Locate the cell with the specified text and output its (x, y) center coordinate. 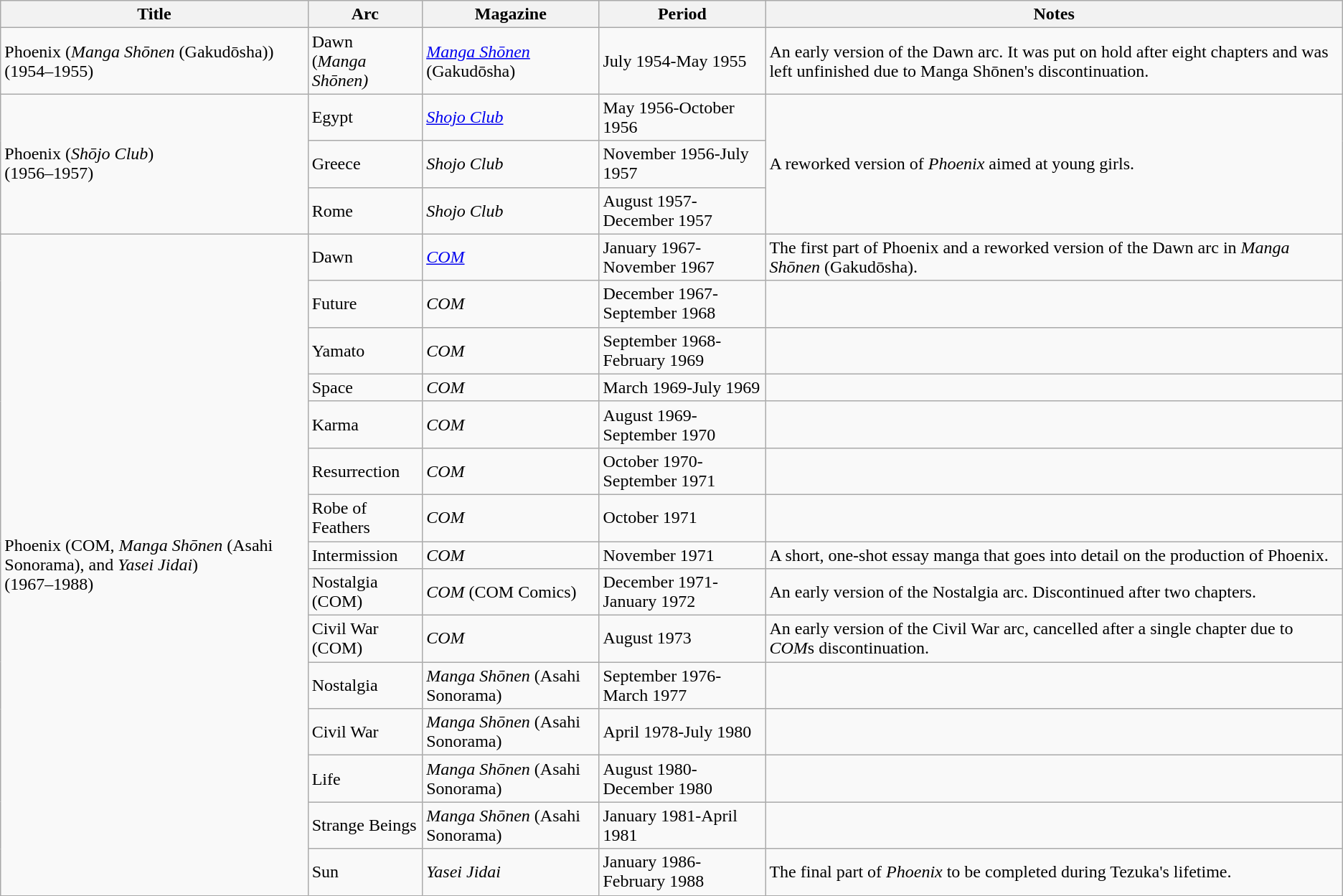
Civil War (COM) (365, 638)
Karma (365, 425)
August 1973 (682, 638)
October 1971 (682, 518)
Arc (365, 14)
An early version of the Dawn arc. It was put on hold after eight chapters and was left unfinished due to Manga Shōnen's discontinuation. (1054, 61)
Phoenix (Shōjo Club)(1956–1957) (154, 164)
An early version of the Nostalgia arc. Discontinued after two chapters. (1054, 593)
January 1986- February 1988 (682, 872)
September 1976-March 1977 (682, 686)
Robe of Feathers (365, 518)
Nostalgia (365, 686)
April 1978-July 1980 (682, 732)
Greece (365, 164)
Phoenix (Manga Shōnen (Gakudōsha))(1954–1955) (154, 61)
Resurrection (365, 471)
March 1969-July 1969 (682, 387)
Yasei Jidai (511, 872)
October 1970-September 1971 (682, 471)
Rome (365, 211)
Period (682, 14)
A short, one-shot essay manga that goes into detail on the production of Phoenix. (1054, 555)
COM (COM Comics) (511, 593)
Notes (1054, 14)
August 1957-December 1957 (682, 211)
January 1967-November 1967 (682, 257)
Life (365, 779)
January 1981-April 1981 (682, 825)
Dawn(Manga Shōnen) (365, 61)
December 1967-September 1968 (682, 304)
November 1971 (682, 555)
Nostalgia (COM) (365, 593)
August 1980-December 1980 (682, 779)
The first part of Phoenix and a reworked version of the Dawn arc in Manga Shōnen (Gakudōsha). (1054, 257)
Dawn (365, 257)
Egypt (365, 118)
Yamato (365, 350)
May 1956-October 1956 (682, 118)
Space (365, 387)
Magazine (511, 14)
An early version of the Civil War arc, cancelled after a single chapter due to COMs discontinuation. (1054, 638)
A reworked version of Phoenix aimed at young girls. (1054, 164)
Civil War (365, 732)
Sun (365, 872)
July 1954-May 1955 (682, 61)
The final part of Phoenix to be completed during Tezuka's lifetime. (1054, 872)
September 1968-February 1969 (682, 350)
Strange Beings (365, 825)
Manga Shōnen (Gakudōsha) (511, 61)
November 1956-July 1957 (682, 164)
Phoenix (COM, Manga Shōnen (Asahi Sonorama), and Yasei Jidai)(1967–1988) (154, 565)
Intermission (365, 555)
Title (154, 14)
August 1969-September 1970 (682, 425)
December 1971-January 1972 (682, 593)
Future (365, 304)
